For the text-containing cell, return its midpoint in (x, y) coordinate format. 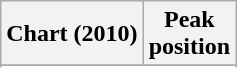
Chart (2010) (72, 34)
Peak position (189, 34)
